For the text-containing cell, return its midpoint in (X, Y) coordinate format. 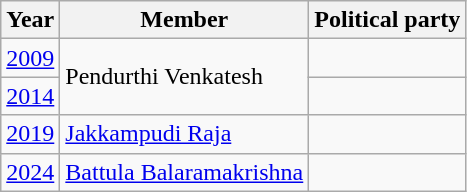
Year (30, 20)
2024 (30, 172)
2009 (30, 58)
Member (184, 20)
Political party (388, 20)
Battula Balaramakrishna (184, 172)
Jakkampudi Raja (184, 134)
2019 (30, 134)
Pendurthi Venkatesh (184, 77)
2014 (30, 96)
